From the cell containing the given text, extract its center point as (x, y) coordinate. 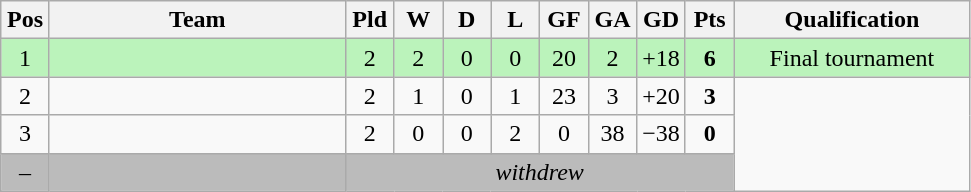
GD (662, 20)
Qualification (852, 20)
GF (564, 20)
D (466, 20)
20 (564, 58)
Pts (710, 20)
– (26, 172)
6 (710, 58)
Team (197, 20)
Pos (26, 20)
withdrew (540, 172)
L (516, 20)
Pld (370, 20)
+20 (662, 96)
+18 (662, 58)
38 (612, 134)
GA (612, 20)
23 (564, 96)
W (418, 20)
−38 (662, 134)
Final tournament (852, 58)
